Capture the cell that displays the provided text and extract its [X, Y] central coordinate. 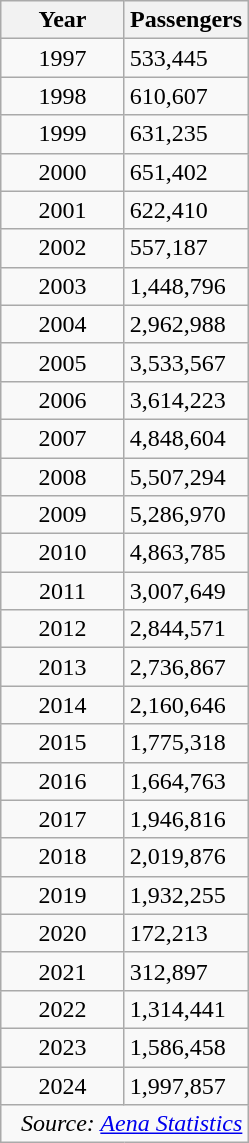
2,736,867 [186, 667]
2017 [63, 819]
651,402 [186, 172]
Source: Aena Statistics [124, 1124]
631,235 [186, 134]
2000 [63, 172]
1998 [63, 96]
622,410 [186, 210]
2,844,571 [186, 629]
2006 [63, 400]
533,445 [186, 58]
2023 [63, 1047]
2004 [63, 324]
2,962,988 [186, 324]
312,897 [186, 971]
3,614,223 [186, 400]
5,507,294 [186, 477]
2,019,876 [186, 857]
2020 [63, 933]
1,997,857 [186, 1085]
2,160,646 [186, 705]
2011 [63, 591]
1999 [63, 134]
1,664,763 [186, 781]
4,848,604 [186, 438]
5,286,970 [186, 515]
1,946,816 [186, 819]
557,187 [186, 248]
610,607 [186, 96]
1,314,441 [186, 1009]
2010 [63, 553]
2007 [63, 438]
2013 [63, 667]
2016 [63, 781]
3,533,567 [186, 362]
2008 [63, 477]
172,213 [186, 933]
1,586,458 [186, 1047]
2005 [63, 362]
2001 [63, 210]
2022 [63, 1009]
3,007,649 [186, 591]
1,932,255 [186, 895]
2021 [63, 971]
1997 [63, 58]
1,448,796 [186, 286]
2018 [63, 857]
4,863,785 [186, 553]
2019 [63, 895]
2012 [63, 629]
2009 [63, 515]
1,775,318 [186, 743]
2014 [63, 705]
2024 [63, 1085]
Year [63, 20]
2003 [63, 286]
2002 [63, 248]
2015 [63, 743]
Passengers [186, 20]
